Locate the cell with the specified text and output its (x, y) center coordinate. 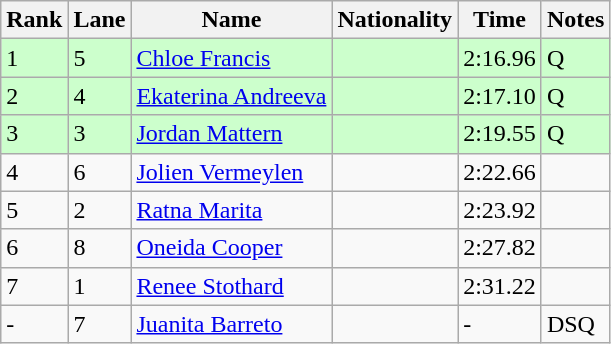
2:27.82 (500, 248)
Ratna Marita (232, 210)
Oneida Cooper (232, 248)
2:22.66 (500, 172)
Nationality (395, 20)
Ekaterina Andreeva (232, 96)
Notes (575, 20)
Lane (100, 20)
Time (500, 20)
2:23.92 (500, 210)
Chloe Francis (232, 58)
8 (100, 248)
Name (232, 20)
2:31.22 (500, 286)
2:16.96 (500, 58)
DSQ (575, 324)
2:19.55 (500, 134)
Jolien Vermeylen (232, 172)
Rank (34, 20)
Jordan Mattern (232, 134)
2:17.10 (500, 96)
Renee Stothard (232, 286)
Juanita Barreto (232, 324)
